Identify which cell holds the provided text, then report its [X, Y] central coordinate. 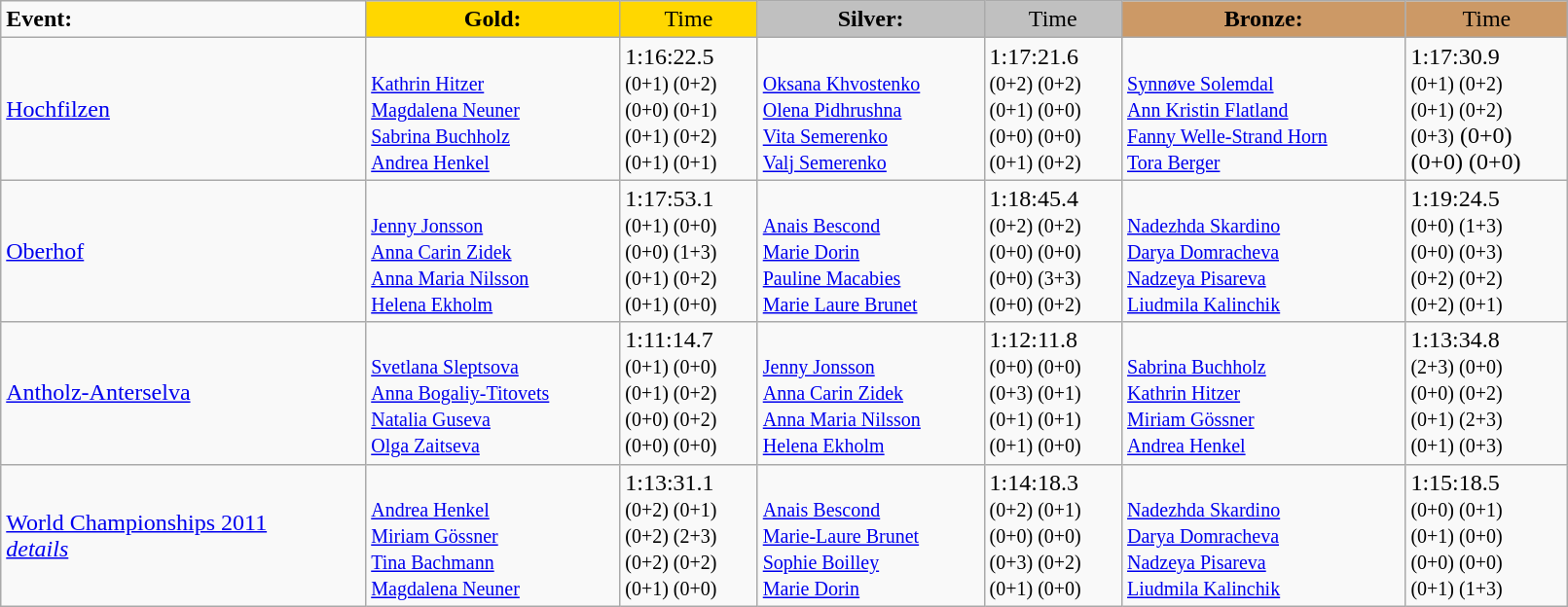
Andrea HenkelMiriam GössnerTina BachmannMagdalena Neuner [492, 535]
Synnøve SolemdalAnn Kristin FlatlandFanny Welle-Strand HornTora Berger [1263, 109]
Gold: [492, 19]
1:13:31.1(0+2) (0+1)(0+2) (2+3)(0+2) (0+2)(0+1) (0+0) [689, 535]
World Championships 2011details [183, 535]
1:18:45.4(0+2) (0+2)(0+0) (0+0)(0+0) (3+3)(0+0) (0+2) [1053, 251]
Anais BescondMarie-Laure BrunetSophie BoilleyMarie Dorin [870, 535]
Hochfilzen [183, 109]
Bronze: [1263, 19]
Sabrina BuchholzKathrin HitzerMiriam GössnerAndrea Henkel [1263, 393]
Kathrin HitzerMagdalena NeunerSabrina BuchholzAndrea Henkel [492, 109]
1:17:21.6(0+2) (0+2)(0+1) (0+0)(0+0) (0+0)(0+1) (0+2) [1053, 109]
Event: [183, 19]
1:16:22.5(0+1) (0+2)(0+0) (0+1)(0+1) (0+2)(0+1) (0+1) [689, 109]
1:17:30.9(0+1) (0+2)(0+1) (0+2)(0+3) (0+0)(0+0) (0+0) [1487, 109]
Oberhof [183, 251]
1:17:53.1(0+1) (0+0)(0+0) (1+3)(0+1) (0+2)(0+1) (0+0) [689, 251]
1:12:11.8(0+0) (0+0)(0+3) (0+1)(0+1) (0+1)(0+1) (0+0) [1053, 393]
1:13:34.8(2+3) (0+0)(0+0) (0+2)(0+1) (2+3)(0+1) (0+3) [1487, 393]
1:11:14.7(0+1) (0+0)(0+1) (0+2)(0+0) (0+2)(0+0) (0+0) [689, 393]
Silver: [870, 19]
Anais BescondMarie DorinPauline MacabiesMarie Laure Brunet [870, 251]
Oksana KhvostenkoOlena PidhrushnaVita SemerenkoValj Semerenko [870, 109]
1:15:18.5(0+0) (0+1)(0+1) (0+0)(0+0) (0+0)(0+1) (1+3) [1487, 535]
1:14:18.3(0+2) (0+1)(0+0) (0+0)(0+3) (0+2)(0+1) (0+0) [1053, 535]
1:19:24.5(0+0) (1+3)(0+0) (0+3)(0+2) (0+2)(0+2) (0+1) [1487, 251]
Svetlana SleptsovaAnna Bogaliy-TitovetsNatalia GusevaOlga Zaitseva [492, 393]
Antholz-Anterselva [183, 393]
